Pinpoint the cell where the given text exists, returning its [x, y] midpoint coordinate. 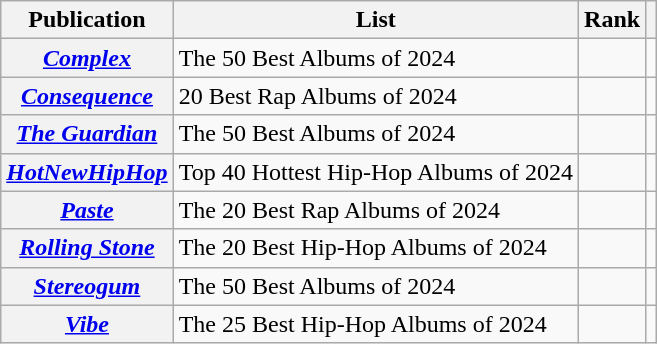
The Guardian [87, 134]
The 25 Best Hip-Hop Albums of 2024 [376, 324]
Consequence [87, 96]
Complex [87, 58]
Paste [87, 210]
The 20 Best Hip-Hop Albums of 2024 [376, 248]
Rank [612, 20]
20 Best Rap Albums of 2024 [376, 96]
List [376, 20]
Stereogum [87, 286]
Top 40 Hottest Hip-Hop Albums of 2024 [376, 172]
Rolling Stone [87, 248]
The 20 Best Rap Albums of 2024 [376, 210]
Publication [87, 20]
Vibe [87, 324]
HotNewHipHop [87, 172]
